Return the (X, Y) coordinate for the center point of the cell that contains the specified text.  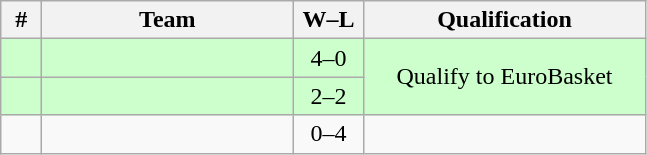
0–4 (328, 134)
2–2 (328, 96)
# (22, 20)
Qualification (504, 20)
Team (168, 20)
4–0 (328, 58)
W–L (328, 20)
Qualify to EuroBasket (504, 77)
